Search for the cell housing the specified text and yield its [x, y] center coordinate. 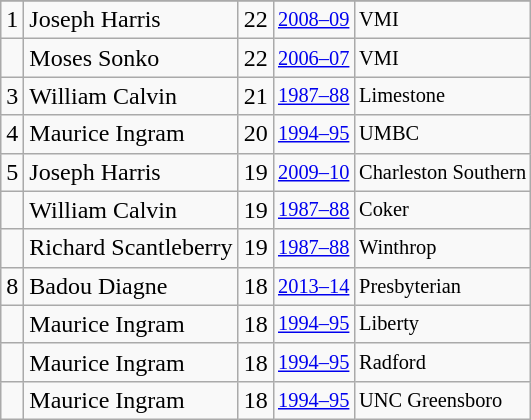
2008–09 [314, 20]
3 [12, 96]
UNC Greensboro [442, 400]
Coker [442, 210]
2009–10 [314, 172]
Limestone [442, 96]
Moses Sonko [131, 58]
Liberty [442, 324]
Richard Scantleberry [131, 248]
5 [12, 172]
4 [12, 134]
Presbyterian [442, 286]
2013–14 [314, 286]
20 [256, 134]
21 [256, 96]
Badou Diagne [131, 286]
8 [12, 286]
1 [12, 20]
Winthrop [442, 248]
UMBC [442, 134]
2006–07 [314, 58]
Radford [442, 362]
Charleston Southern [442, 172]
